Pinpoint the cell where the given text exists, returning its [x, y] midpoint coordinate. 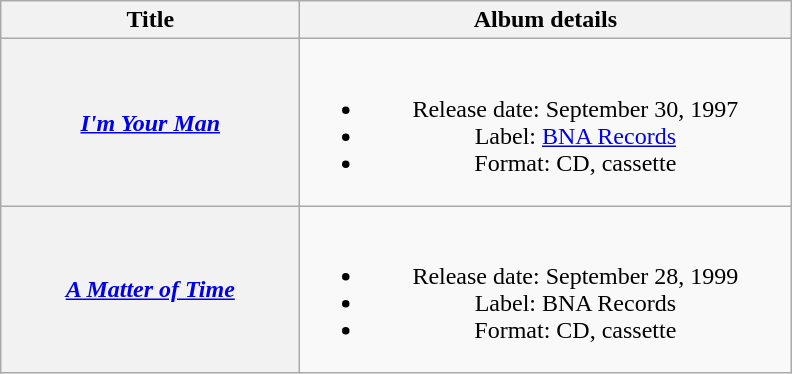
I'm Your Man [150, 122]
Title [150, 20]
Album details [546, 20]
Release date: September 28, 1999Label: BNA RecordsFormat: CD, cassette [546, 290]
Release date: September 30, 1997Label: BNA RecordsFormat: CD, cassette [546, 122]
A Matter of Time [150, 290]
